Capture the cell that displays the provided text and extract its [X, Y] central coordinate. 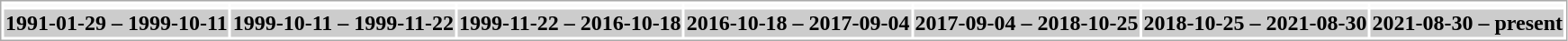
2021-08-30 – present [1467, 23]
1999-10-11 – 1999-11-22 [343, 23]
2017-09-04 – 2018-10-25 [1026, 23]
2016-10-18 – 2017-09-04 [798, 23]
1991-01-29 – 1999-10-11 [116, 23]
1999-11-22 – 2016-10-18 [570, 23]
2018-10-25 – 2021-08-30 [1255, 23]
